Output the (X, Y) coordinate of the center of the cell containing the given text.  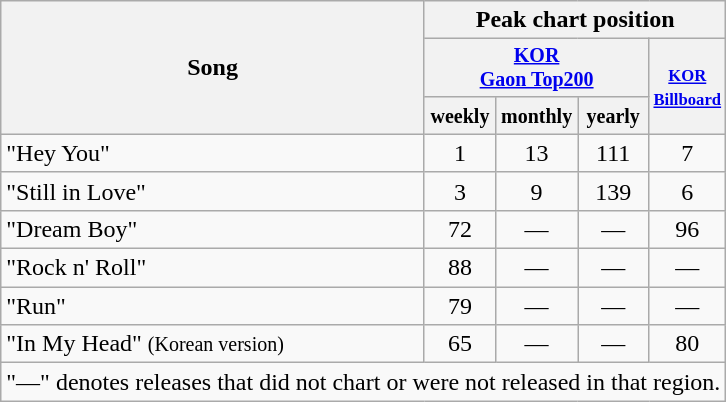
"Rock n' Roll" (213, 268)
139 (614, 191)
Song (213, 68)
111 (614, 153)
6 (688, 191)
1 (460, 153)
65 (460, 344)
"Run" (213, 306)
KORGaon Top200 (536, 68)
Peak chart position (574, 20)
7 (688, 153)
"Hey You" (213, 153)
monthly (537, 115)
72 (460, 229)
3 (460, 191)
79 (460, 306)
80 (688, 344)
"Still in Love" (213, 191)
yearly (614, 115)
88 (460, 268)
"—" denotes releases that did not chart or were not released in that region. (364, 382)
96 (688, 229)
9 (537, 191)
weekly (460, 115)
13 (537, 153)
KORBillboard (688, 87)
"Dream Boy" (213, 229)
"In My Head" (Korean version) (213, 344)
